Detect which cell encompasses the target text, then output its [x, y] center coordinate. 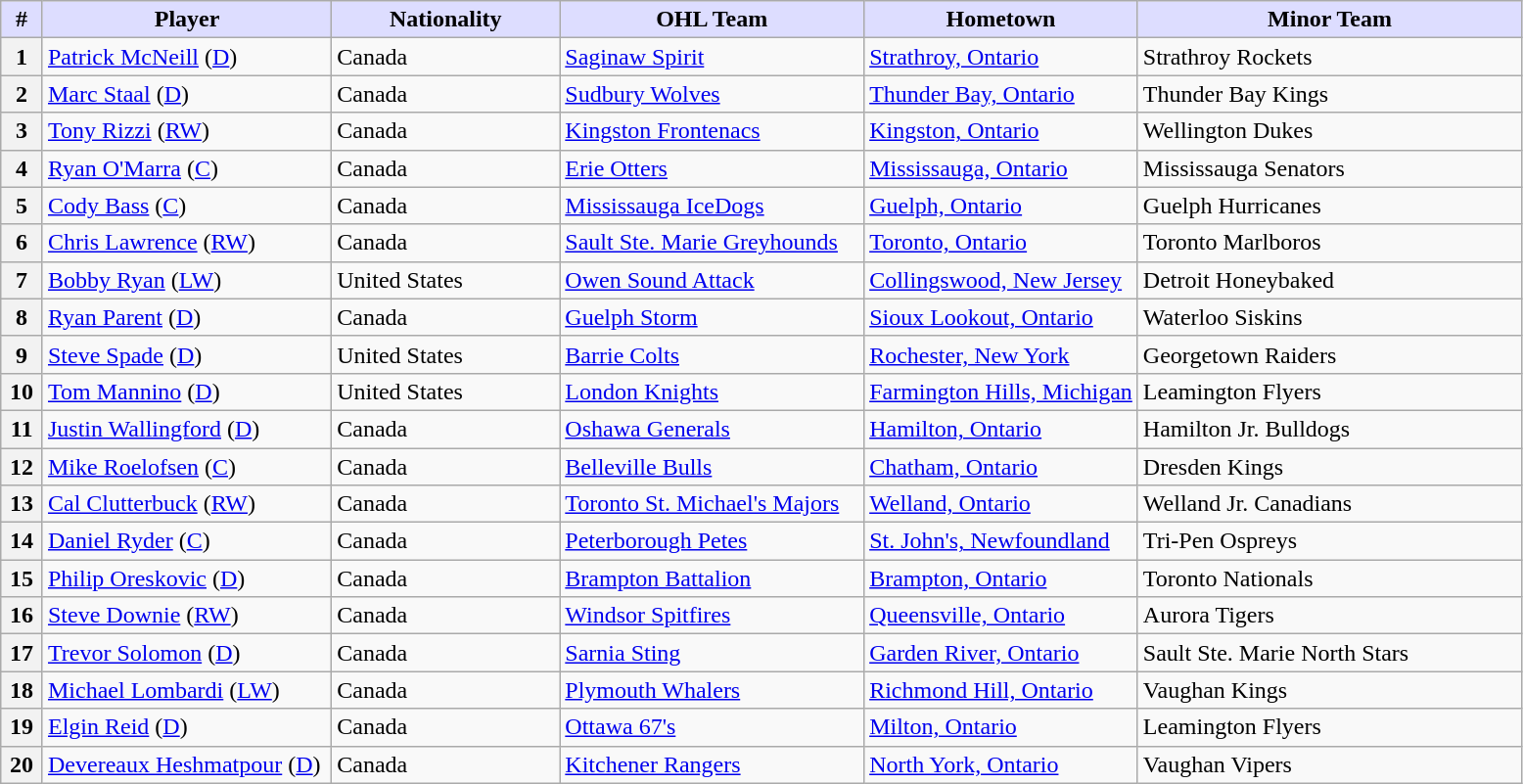
Mike Roelofsen (C) [186, 467]
16 [22, 616]
Patrick McNeill (D) [186, 57]
Brampton Battalion [713, 578]
Waterloo Siskins [1329, 317]
Vaughan Vipers [1329, 764]
London Knights [713, 392]
8 [22, 317]
Hometown [1001, 20]
Mississauga, Ontario [1001, 168]
15 [22, 578]
Guelph Storm [713, 317]
Nationality [446, 20]
# [22, 20]
11 [22, 429]
Garden River, Ontario [1001, 653]
5 [22, 206]
12 [22, 467]
Ottawa 67's [713, 727]
Kingston Frontenacs [713, 131]
Sarnia Sting [713, 653]
Georgetown Raiders [1329, 354]
Plymouth Whalers [713, 690]
Elgin Reid (D) [186, 727]
13 [22, 504]
4 [22, 168]
Chatham, Ontario [1001, 467]
Hamilton Jr. Bulldogs [1329, 429]
Detroit Honeybaked [1329, 280]
St. John's, Newfoundland [1001, 541]
Aurora Tigers [1329, 616]
1 [22, 57]
18 [22, 690]
Tony Rizzi (RW) [186, 131]
Cal Clutterbuck (RW) [186, 504]
Sioux Lookout, Ontario [1001, 317]
Thunder Bay Kings [1329, 94]
Philip Oreskovic (D) [186, 578]
Ryan O'Marra (C) [186, 168]
Strathroy, Ontario [1001, 57]
Queensville, Ontario [1001, 616]
OHL Team [713, 20]
20 [22, 764]
Cody Bass (C) [186, 206]
Chris Lawrence (RW) [186, 243]
Collingswood, New Jersey [1001, 280]
Hamilton, Ontario [1001, 429]
2 [22, 94]
Devereaux Heshmatpour (D) [186, 764]
Belleville Bulls [713, 467]
Player [186, 20]
Rochester, New York [1001, 354]
7 [22, 280]
17 [22, 653]
Mississauga Senators [1329, 168]
Mississauga IceDogs [713, 206]
14 [22, 541]
Steve Spade (D) [186, 354]
3 [22, 131]
Kingston, Ontario [1001, 131]
Oshawa Generals [713, 429]
Vaughan Kings [1329, 690]
6 [22, 243]
Richmond Hill, Ontario [1001, 690]
Thunder Bay, Ontario [1001, 94]
Peterborough Petes [713, 541]
Welland, Ontario [1001, 504]
Trevor Solomon (D) [186, 653]
Farmington Hills, Michigan [1001, 392]
Tri-Pen Ospreys [1329, 541]
Toronto Nationals [1329, 578]
Guelph, Ontario [1001, 206]
Toronto, Ontario [1001, 243]
9 [22, 354]
Welland Jr. Canadians [1329, 504]
Marc Staal (D) [186, 94]
Sudbury Wolves [713, 94]
Barrie Colts [713, 354]
Saginaw Spirit [713, 57]
Daniel Ryder (C) [186, 541]
Toronto St. Michael's Majors [713, 504]
Sault Ste. Marie North Stars [1329, 653]
Justin Wallingford (D) [186, 429]
Milton, Ontario [1001, 727]
Toronto Marlboros [1329, 243]
Windsor Spitfires [713, 616]
Sault Ste. Marie Greyhounds [713, 243]
Bobby Ryan (LW) [186, 280]
Ryan Parent (D) [186, 317]
Erie Otters [713, 168]
North York, Ontario [1001, 764]
Michael Lombardi (LW) [186, 690]
Brampton, Ontario [1001, 578]
19 [22, 727]
Strathroy Rockets [1329, 57]
Guelph Hurricanes [1329, 206]
Kitchener Rangers [713, 764]
Tom Mannino (D) [186, 392]
Wellington Dukes [1329, 131]
Dresden Kings [1329, 467]
10 [22, 392]
Minor Team [1329, 20]
Steve Downie (RW) [186, 616]
Owen Sound Attack [713, 280]
